Capture the cell that displays the provided text and extract its [x, y] central coordinate. 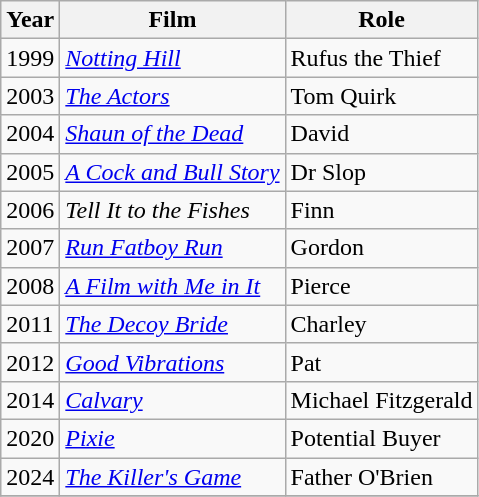
2024 [30, 477]
Tom Quirk [382, 96]
2020 [30, 438]
Gordon [382, 248]
2014 [30, 400]
Father O'Brien [382, 477]
Pierce [382, 286]
2011 [30, 324]
Finn [382, 210]
A Cock and Bull Story [172, 172]
David [382, 134]
Calvary [172, 400]
2003 [30, 96]
2005 [30, 172]
Good Vibrations [172, 362]
Run Fatboy Run [172, 248]
The Killer's Game [172, 477]
Notting Hill [172, 58]
Film [172, 20]
Pixie [172, 438]
Michael Fitzgerald [382, 400]
A Film with Me in It [172, 286]
Dr Slop [382, 172]
Potential Buyer [382, 438]
2008 [30, 286]
Shaun of the Dead [172, 134]
The Decoy Bride [172, 324]
Rufus the Thief [382, 58]
Year [30, 20]
2007 [30, 248]
2004 [30, 134]
Pat [382, 362]
1999 [30, 58]
Charley [382, 324]
2006 [30, 210]
2012 [30, 362]
Role [382, 20]
Tell It to the Fishes [172, 210]
The Actors [172, 96]
